For the text-containing cell, return its midpoint in (X, Y) coordinate format. 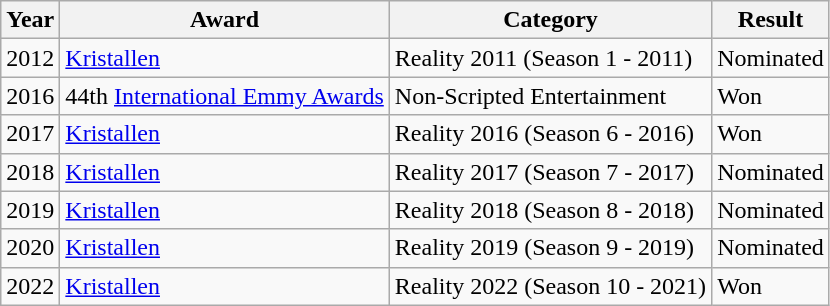
Reality 2011 (Season 1 - 2011) (550, 58)
2017 (30, 134)
2022 (30, 286)
2012 (30, 58)
Award (224, 20)
Year (30, 20)
44th International Emmy Awards (224, 96)
2016 (30, 96)
Reality 2019 (Season 9 - 2019) (550, 248)
Reality 2022 (Season 10 - 2021) (550, 286)
Reality 2018 (Season 8 - 2018) (550, 210)
Non-Scripted Entertainment (550, 96)
Reality 2016 (Season 6 - 2016) (550, 134)
Reality 2017 (Season 7 - 2017) (550, 172)
Category (550, 20)
2019 (30, 210)
2018 (30, 172)
2020 (30, 248)
Result (771, 20)
